Identify which cell holds the provided text, then report its [x, y] central coordinate. 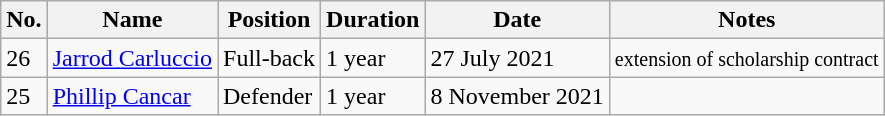
8 November 2021 [517, 96]
25 [24, 96]
Defender [270, 96]
27 July 2021 [517, 58]
Phillip Cancar [132, 96]
extension of scholarship contract [746, 58]
Notes [746, 20]
Name [132, 20]
Date [517, 20]
Full-back [270, 58]
Duration [373, 20]
No. [24, 20]
26 [24, 58]
Jarrod Carluccio [132, 58]
Position [270, 20]
